Capture the cell that displays the provided text and extract its (x, y) central coordinate. 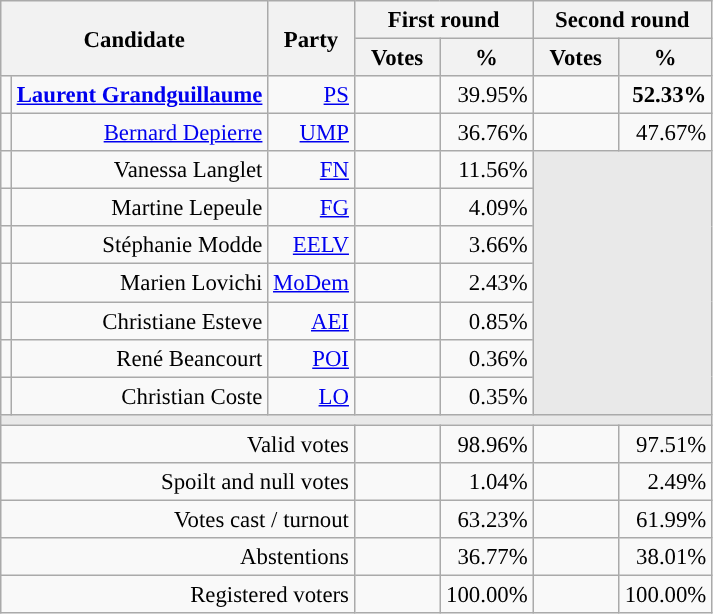
MoDem (312, 283)
97.51% (666, 444)
AEI (312, 321)
LO (312, 396)
Stéphanie Modde (139, 245)
52.33% (666, 95)
Party (312, 38)
36.77% (486, 557)
FG (312, 208)
Abstentions (178, 557)
Christiane Esteve (139, 321)
39.95% (486, 95)
11.56% (486, 170)
Votes cast / turnout (178, 519)
Second round (622, 20)
Vanessa Langlet (139, 170)
2.43% (486, 283)
Spoilt and null votes (178, 482)
0.36% (486, 358)
Bernard Depierre (139, 133)
Martine Lepeule (139, 208)
47.67% (666, 133)
Candidate (134, 38)
0.35% (486, 396)
Marien Lovichi (139, 283)
FN (312, 170)
36.76% (486, 133)
0.85% (486, 321)
3.66% (486, 245)
2.49% (666, 482)
René Beancourt (139, 358)
POI (312, 358)
First round (444, 20)
61.99% (666, 519)
Laurent Grandguillaume (139, 95)
UMP (312, 133)
38.01% (666, 557)
98.96% (486, 444)
EELV (312, 245)
Christian Coste (139, 396)
1.04% (486, 482)
PS (312, 95)
Valid votes (178, 444)
63.23% (486, 519)
Registered voters (178, 594)
4.09% (486, 208)
